Identify which cell holds the provided text, then report its (x, y) central coordinate. 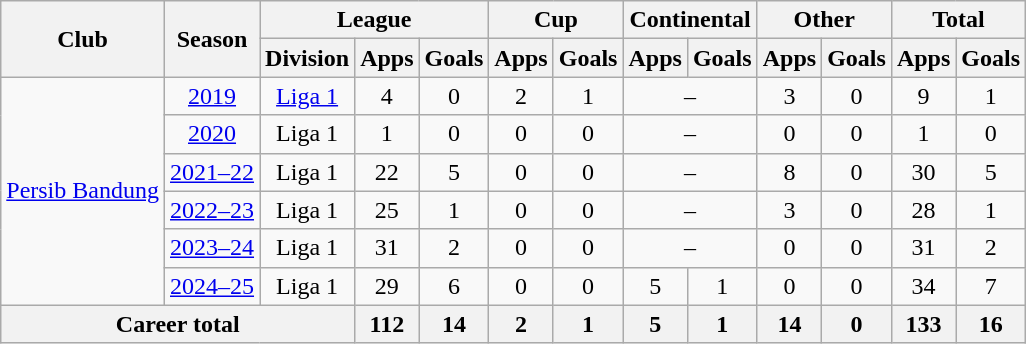
112 (387, 324)
2019 (212, 96)
Persib Bandung (83, 191)
Total (958, 20)
16 (991, 324)
2024–25 (212, 286)
9 (923, 96)
25 (387, 210)
Career total (178, 324)
2020 (212, 134)
Season (212, 39)
Other (824, 20)
34 (923, 286)
8 (789, 172)
6 (454, 286)
30 (923, 172)
Division (308, 58)
Cup (556, 20)
2022–23 (212, 210)
29 (387, 286)
22 (387, 172)
2023–24 (212, 248)
133 (923, 324)
28 (923, 210)
League (374, 20)
4 (387, 96)
Continental (690, 20)
Club (83, 39)
2021–22 (212, 172)
7 (991, 286)
